Return [X, Y] of the center of cell containing provided text 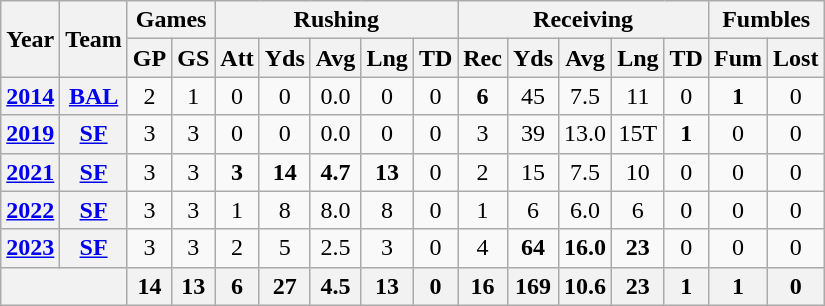
11 [638, 96]
16 [483, 286]
2019 [30, 134]
Fum [738, 58]
Receiving [584, 20]
16.0 [586, 248]
27 [284, 286]
169 [532, 286]
5 [284, 248]
BAL [94, 96]
10 [638, 172]
45 [532, 96]
39 [532, 134]
Year [30, 39]
13.0 [586, 134]
Games [170, 20]
2022 [30, 210]
2.5 [336, 248]
4 [483, 248]
2014 [30, 96]
2021 [30, 172]
15T [638, 134]
Att [237, 58]
Team [94, 39]
8.0 [336, 210]
GP [149, 58]
10.6 [586, 286]
4.7 [336, 172]
6.0 [586, 210]
GS [194, 58]
15 [532, 172]
Fumbles [766, 20]
Rec [483, 58]
64 [532, 248]
4.5 [336, 286]
Rushing [336, 20]
2023 [30, 248]
Lost [796, 58]
